Extract the (x, y) coordinate from the center of the cell holding the provided text.  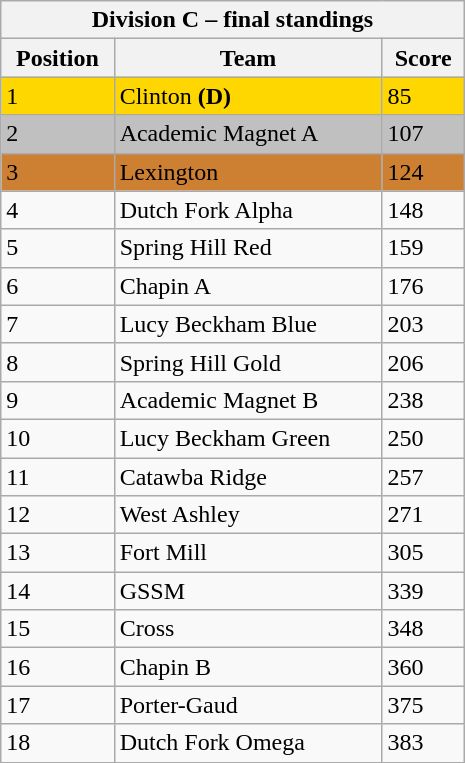
124 (423, 172)
GSSM (248, 591)
Lucy Beckham Blue (248, 324)
176 (423, 286)
Clinton (D) (248, 96)
West Ashley (248, 515)
Chapin A (248, 286)
Lexington (248, 172)
Catawba Ridge (248, 477)
1 (58, 96)
360 (423, 667)
Spring Hill Gold (248, 362)
2 (58, 134)
Dutch Fork Alpha (248, 210)
148 (423, 210)
206 (423, 362)
3 (58, 172)
203 (423, 324)
159 (423, 248)
383 (423, 743)
Porter-Gaud (248, 705)
348 (423, 629)
Lucy Beckham Green (248, 438)
250 (423, 438)
14 (58, 591)
16 (58, 667)
18 (58, 743)
Spring Hill Red (248, 248)
85 (423, 96)
7 (58, 324)
257 (423, 477)
Team (248, 58)
238 (423, 400)
17 (58, 705)
11 (58, 477)
Dutch Fork Omega (248, 743)
Fort Mill (248, 553)
Academic Magnet B (248, 400)
5 (58, 248)
339 (423, 591)
305 (423, 553)
Chapin B (248, 667)
Cross (248, 629)
Division C – final standings (233, 20)
375 (423, 705)
15 (58, 629)
Score (423, 58)
6 (58, 286)
271 (423, 515)
107 (423, 134)
Position (58, 58)
4 (58, 210)
9 (58, 400)
Academic Magnet A (248, 134)
8 (58, 362)
13 (58, 553)
10 (58, 438)
12 (58, 515)
